Determine the [x, y] coordinate at the center of the cell enclosing the given text.  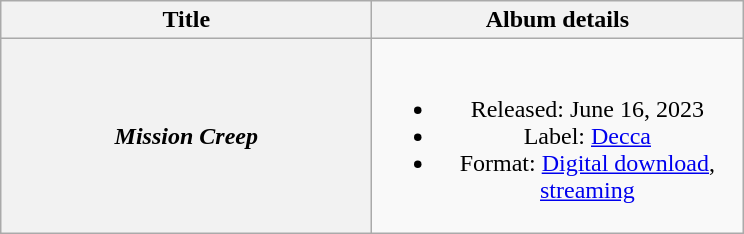
Title [186, 20]
Released: June 16, 2023Label: DeccaFormat: Digital download, streaming [558, 136]
Mission Creep [186, 136]
Album details [558, 20]
